Detect which cell encompasses the target text, then output its (x, y) center coordinate. 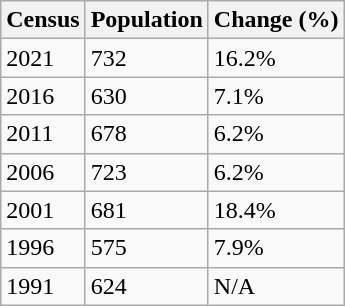
1991 (43, 286)
Population (146, 20)
2001 (43, 210)
575 (146, 248)
1996 (43, 248)
2011 (43, 134)
681 (146, 210)
624 (146, 286)
16.2% (276, 58)
18.4% (276, 210)
N/A (276, 286)
Change (%) (276, 20)
7.1% (276, 96)
Census (43, 20)
7.9% (276, 248)
678 (146, 134)
630 (146, 96)
2021 (43, 58)
732 (146, 58)
2016 (43, 96)
2006 (43, 172)
723 (146, 172)
